Provide the (x, y) coordinate of the cell's center where the given text is located.  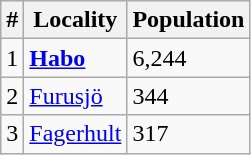
Locality (76, 20)
Habo (76, 58)
6,244 (188, 58)
317 (188, 134)
Furusjö (76, 96)
Population (188, 20)
344 (188, 96)
Fagerhult (76, 134)
2 (12, 96)
3 (12, 134)
1 (12, 58)
# (12, 20)
